Pinpoint the cell where the given text exists, returning its [X, Y] midpoint coordinate. 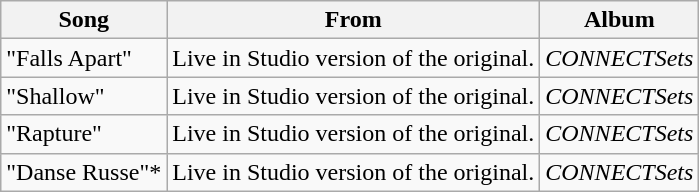
"Danse Russe"* [84, 172]
Album [620, 20]
"Shallow" [84, 96]
From [354, 20]
"Falls Apart" [84, 58]
"Rapture" [84, 134]
Song [84, 20]
